Capture the cell that displays the provided text and extract its [X, Y] central coordinate. 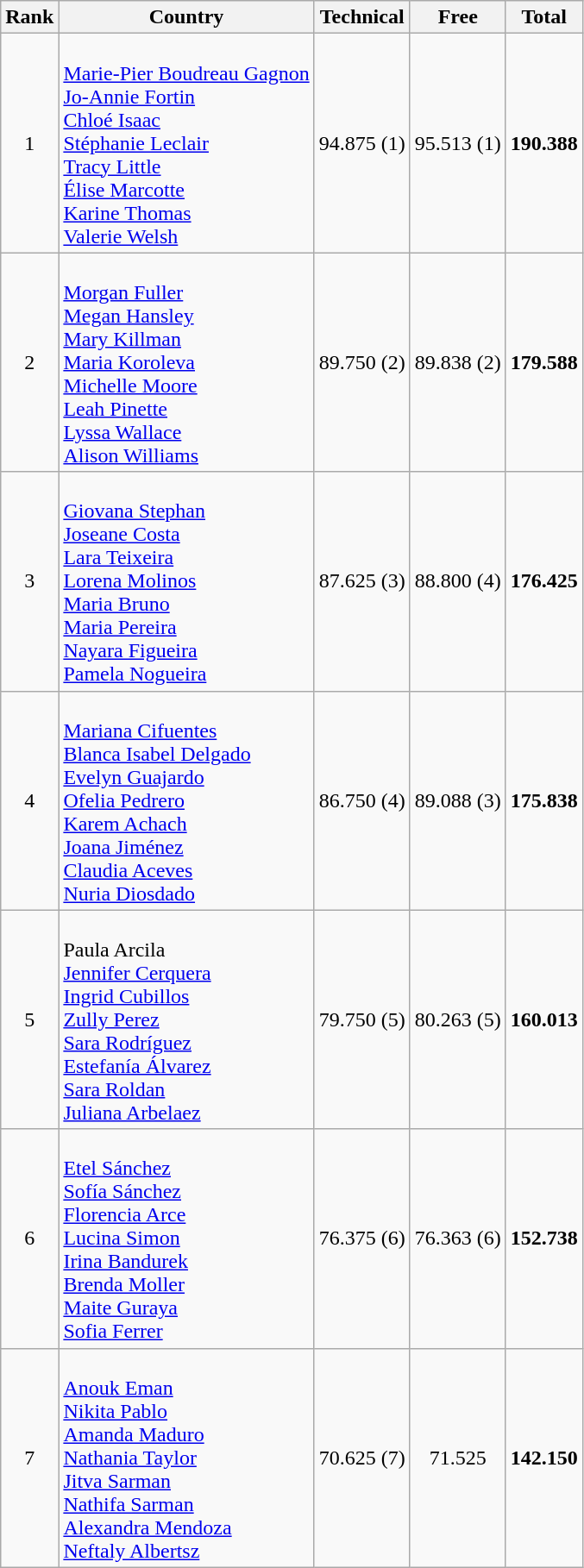
87.625 (3) [362, 581]
79.750 (5) [362, 1019]
190.388 [543, 143]
95.513 (1) [457, 143]
70.625 (7) [362, 1458]
152.738 [543, 1239]
Anouk EmanNikita PabloAmanda MaduroNathania TaylorJitva SarmanNathifa SarmanAlexandra MendozaNeftaly Albertsz [186, 1458]
Total [543, 17]
Giovana StephanJoseane CostaLara TeixeiraLorena MolinosMaria BrunoMaria PereiraNayara FigueiraPamela Nogueira [186, 581]
89.750 (2) [362, 362]
Technical [362, 17]
Country [186, 17]
142.150 [543, 1458]
Rank [29, 17]
4 [29, 800]
176.425 [543, 581]
3 [29, 581]
Marie-Pier Boudreau GagnonJo-Annie FortinChloé IsaacStéphanie LeclairTracy LittleÉlise MarcotteKarine ThomasValerie Welsh [186, 143]
94.875 (1) [362, 143]
89.088 (3) [457, 800]
Mariana CifuentesBlanca Isabel DelgadoEvelyn GuajardoOfelia PedreroKarem AchachJoana JiménezClaudia AcevesNuria Diosdado [186, 800]
6 [29, 1239]
Free [457, 17]
5 [29, 1019]
86.750 (4) [362, 800]
2 [29, 362]
Paula ArcilaJennifer CerqueraIngrid CubillosZully PerezSara RodríguezEstefanía ÁlvarezSara RoldanJuliana Arbelaez [186, 1019]
80.263 (5) [457, 1019]
7 [29, 1458]
160.013 [543, 1019]
175.838 [543, 800]
88.800 (4) [457, 581]
Morgan FullerMegan HansleyMary KillmanMaria KorolevaMichelle MooreLeah PinetteLyssa WallaceAlison Williams [186, 362]
Etel SánchezSofía SánchezFlorencia ArceLucina SimonIrina BandurekBrenda MollerMaite GurayaSofia Ferrer [186, 1239]
71.525 [457, 1458]
89.838 (2) [457, 362]
1 [29, 143]
76.363 (6) [457, 1239]
76.375 (6) [362, 1239]
179.588 [543, 362]
